Return (x, y) of the center of cell containing provided text 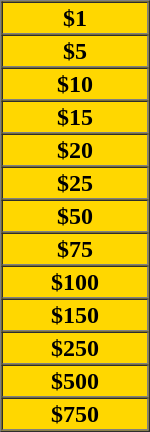
$50 (76, 216)
$5 (76, 50)
$25 (76, 182)
$15 (76, 116)
$500 (76, 380)
$75 (76, 248)
$100 (76, 282)
$20 (76, 150)
$750 (76, 414)
$1 (76, 18)
$150 (76, 314)
$250 (76, 348)
$10 (76, 84)
